Detect which cell encompasses the target text, then output its [X, Y] center coordinate. 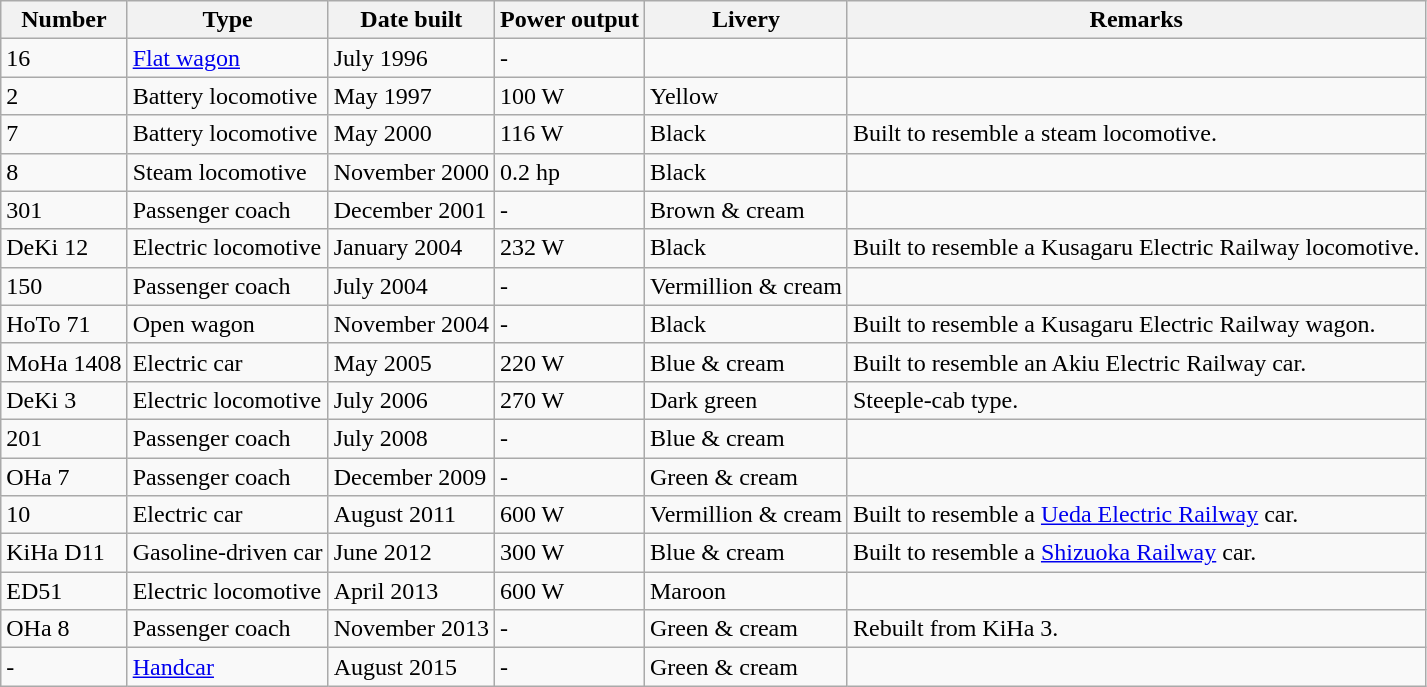
July 2006 [411, 400]
Dark green [746, 400]
100 W [569, 96]
August 2015 [411, 667]
May 2005 [411, 362]
Handcar [228, 667]
16 [64, 58]
April 2013 [411, 591]
7 [64, 134]
December 2001 [411, 210]
ED51 [64, 591]
July 2004 [411, 286]
Number [64, 20]
November 2000 [411, 172]
Flat wagon [228, 58]
300 W [569, 553]
January 2004 [411, 248]
Open wagon [228, 324]
December 2009 [411, 477]
Brown & cream [746, 210]
220 W [569, 362]
May 1997 [411, 96]
150 [64, 286]
201 [64, 438]
DeKi 3 [64, 400]
Yellow [746, 96]
Gasoline-driven car [228, 553]
July 1996 [411, 58]
Remarks [1136, 20]
270 W [569, 400]
Maroon [746, 591]
HoTo 71 [64, 324]
May 2000 [411, 134]
June 2012 [411, 553]
DeKi 12 [64, 248]
Built to resemble an Akiu Electric Railway car. [1136, 362]
OHa 7 [64, 477]
Livery [746, 20]
116 W [569, 134]
Built to resemble a Kusagaru Electric Railway wagon. [1136, 324]
Steam locomotive [228, 172]
July 2008 [411, 438]
KiHa D11 [64, 553]
Steeple-cab type. [1136, 400]
Built to resemble a steam locomotive. [1136, 134]
0.2 hp [569, 172]
OHa 8 [64, 629]
Power output [569, 20]
10 [64, 515]
Built to resemble a Ueda Electric Railway car. [1136, 515]
November 2013 [411, 629]
MoHa 1408 [64, 362]
November 2004 [411, 324]
232 W [569, 248]
Rebuilt from KiHa 3. [1136, 629]
301 [64, 210]
8 [64, 172]
Date built [411, 20]
Built to resemble a Kusagaru Electric Railway locomotive. [1136, 248]
Type [228, 20]
August 2011 [411, 515]
Built to resemble a Shizuoka Railway car. [1136, 553]
2 [64, 96]
